Output the [x, y] coordinate of the center of the cell containing the given text.  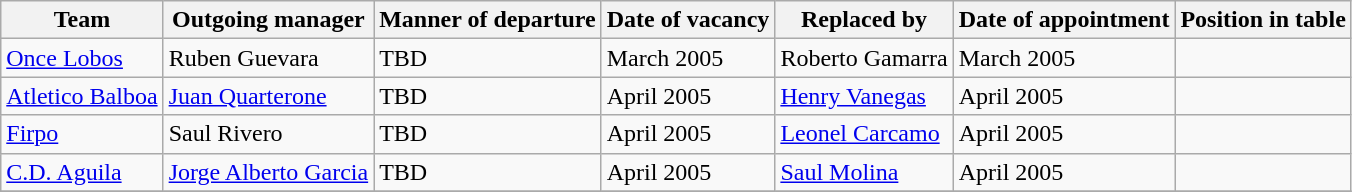
Firpo [82, 134]
Outgoing manager [268, 20]
Replaced by [864, 20]
Manner of departure [488, 20]
Roberto Gamarra [864, 58]
Once Lobos [82, 58]
Date of vacancy [688, 20]
Leonel Carcamo [864, 134]
Position in table [1263, 20]
Ruben Guevara [268, 58]
Saul Rivero [268, 134]
Jorge Alberto Garcia [268, 172]
Atletico Balboa [82, 96]
C.D. Aguila [82, 172]
Date of appointment [1064, 20]
Juan Quarterone [268, 96]
Team [82, 20]
Henry Vanegas [864, 96]
Saul Molina [864, 172]
